Locate the cell with the specified text and output its (x, y) center coordinate. 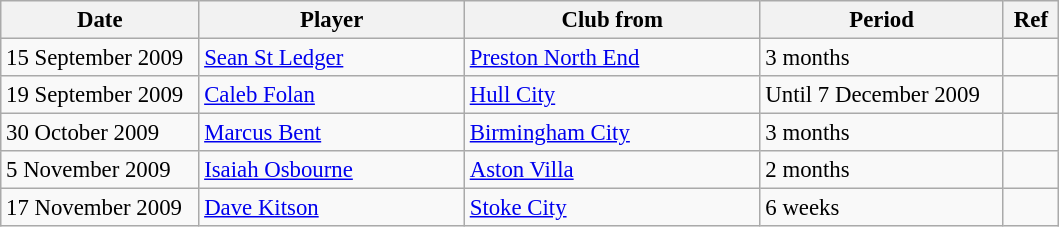
Stoke City (612, 208)
Hull City (612, 95)
Period (882, 20)
5 November 2009 (100, 170)
Caleb Folan (332, 95)
6 weeks (882, 208)
Ref (1031, 20)
17 November 2009 (100, 208)
Aston Villa (612, 170)
Club from (612, 20)
15 September 2009 (100, 58)
30 October 2009 (100, 133)
Preston North End (612, 58)
19 September 2009 (100, 95)
Sean St Ledger (332, 58)
2 months (882, 170)
Until 7 December 2009 (882, 95)
Birmingham City (612, 133)
Marcus Bent (332, 133)
Player (332, 20)
Date (100, 20)
Dave Kitson (332, 208)
Isaiah Osbourne (332, 170)
